Identify which cell holds the provided text, then report its (x, y) central coordinate. 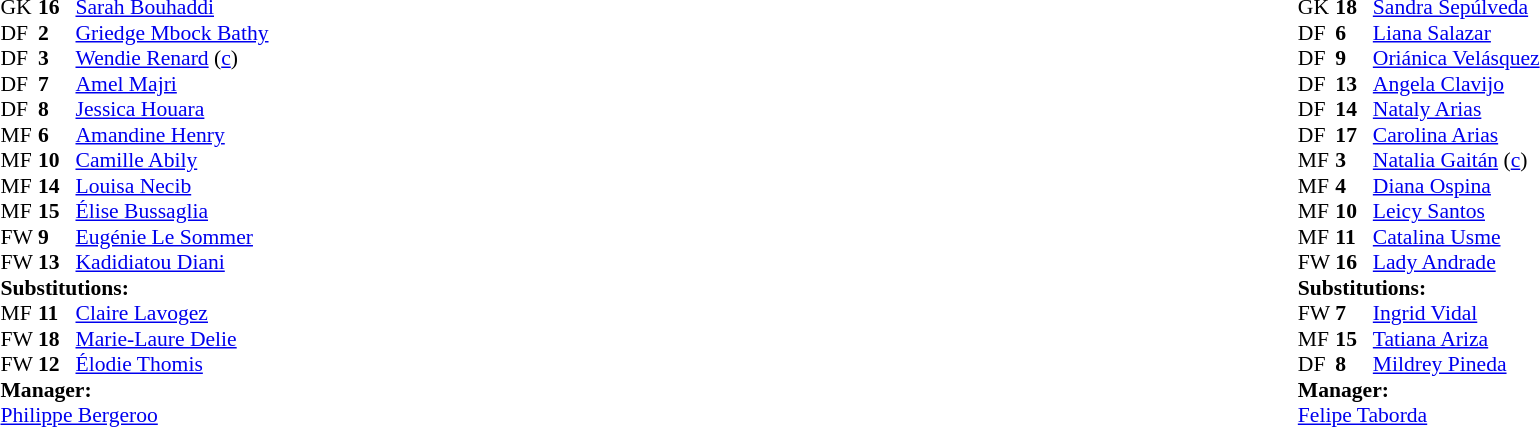
16 (1354, 263)
Marie-Laure Delie (172, 339)
18 (57, 339)
Camille Abily (172, 161)
Louisa Necib (172, 186)
Tatiana Ariza (1456, 339)
Eugénie Le Sommer (172, 237)
Élodie Thomis (172, 365)
Jessica Houara (172, 109)
Wendie Renard (c) (172, 59)
Griedge Mbock Bathy (172, 33)
Diana Ospina (1456, 186)
Élise Bussaglia (172, 211)
Leicy Santos (1456, 211)
Amel Majri (172, 84)
Ingrid Vidal (1456, 313)
Catalina Usme (1456, 237)
12 (57, 365)
2 (57, 33)
Oriánica Velásquez (1456, 59)
Claire Lavogez (172, 313)
17 (1354, 135)
Nataly Arias (1456, 109)
Amandine Henry (172, 135)
Kadidiatou Diani (172, 263)
Natalia Gaitán (c) (1456, 161)
Angela Clavijo (1456, 84)
Lady Andrade (1456, 263)
Mildrey Pineda (1456, 365)
Carolina Arias (1456, 135)
4 (1354, 186)
Liana Salazar (1456, 33)
